Identify which cell holds the provided text, then report its [X, Y] central coordinate. 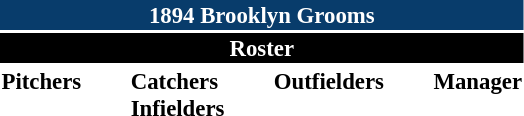
Roster [262, 48]
1894 Brooklyn Grooms [262, 15]
